Provide the (X, Y) coordinate of the cell's center where the given text is located.  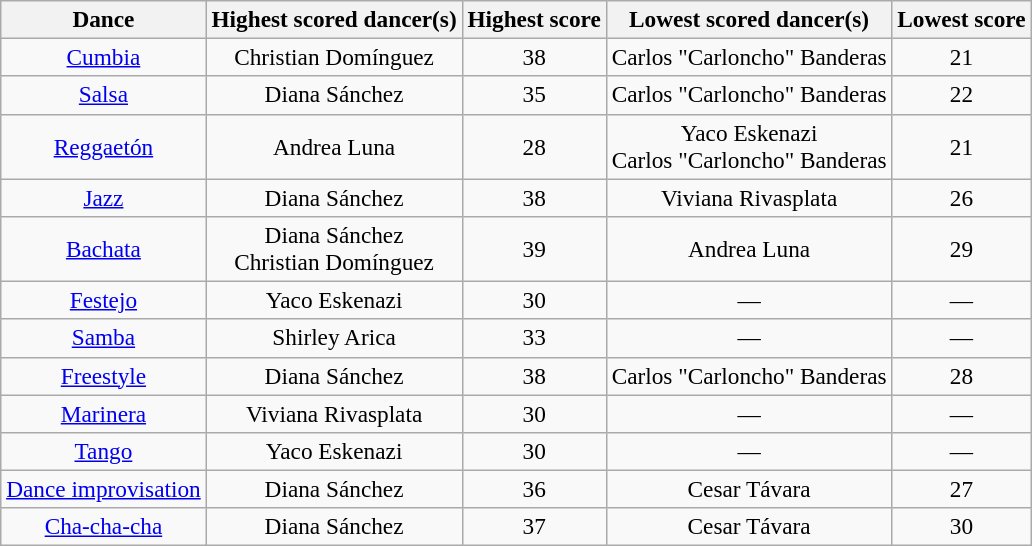
26 (962, 197)
Yaco EskenaziCarlos "Carloncho" Banderas (749, 146)
35 (534, 95)
Lowest scored dancer(s) (749, 19)
Marinera (104, 413)
Jazz (104, 197)
Cha-cha-cha (104, 527)
Salsa (104, 95)
Shirley Arica (334, 338)
Reggaetón (104, 146)
36 (534, 489)
27 (962, 489)
Bachata (104, 248)
29 (962, 248)
Dance improvisation (104, 489)
Cumbia (104, 57)
Dance (104, 19)
Freestyle (104, 376)
Lowest score (962, 19)
Christian Domínguez (334, 57)
22 (962, 95)
Highest scored dancer(s) (334, 19)
Festejo (104, 300)
Samba (104, 338)
37 (534, 527)
33 (534, 338)
Highest score (534, 19)
39 (534, 248)
Tango (104, 451)
Diana SánchezChristian Domínguez (334, 248)
